Extract the [X, Y] coordinate from the center of the cell holding the provided text.  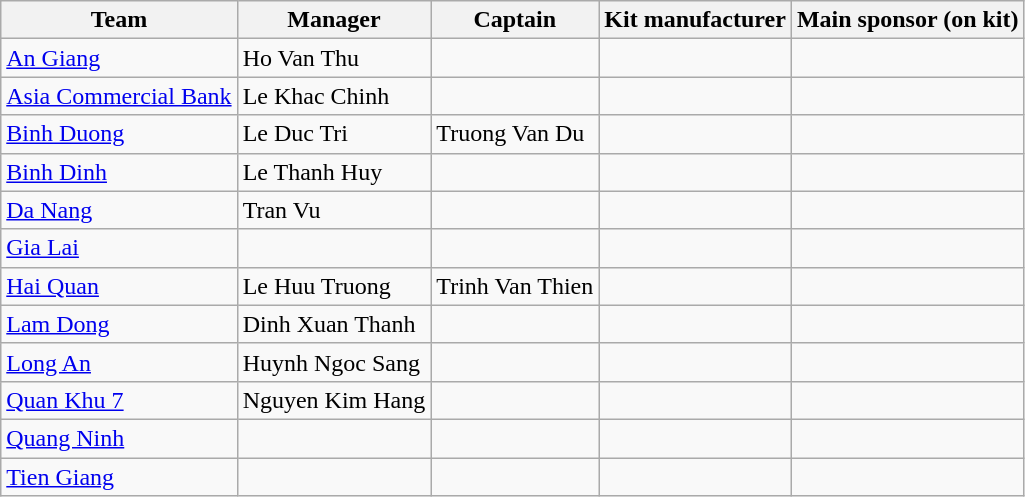
Main sponsor (on kit) [908, 20]
Tien Giang [119, 477]
Da Nang [119, 210]
Huynh Ngoc Sang [334, 362]
Binh Dinh [119, 172]
An Giang [119, 58]
Nguyen Kim Hang [334, 400]
Le Thanh Huy [334, 172]
Lam Dong [119, 324]
Team [119, 20]
Le Khac Chinh [334, 96]
Captain [515, 20]
Ho Van Thu [334, 58]
Hai Quan [119, 286]
Dinh Xuan Thanh [334, 324]
Long An [119, 362]
Le Huu Truong [334, 286]
Tran Vu [334, 210]
Quang Ninh [119, 438]
Trinh Van Thien [515, 286]
Manager [334, 20]
Binh Duong [119, 134]
Gia Lai [119, 248]
Quan Khu 7 [119, 400]
Le Duc Tri [334, 134]
Truong Van Du [515, 134]
Kit manufacturer [696, 20]
Asia Commercial Bank [119, 96]
